Detect which cell encompasses the target text, then output its (x, y) center coordinate. 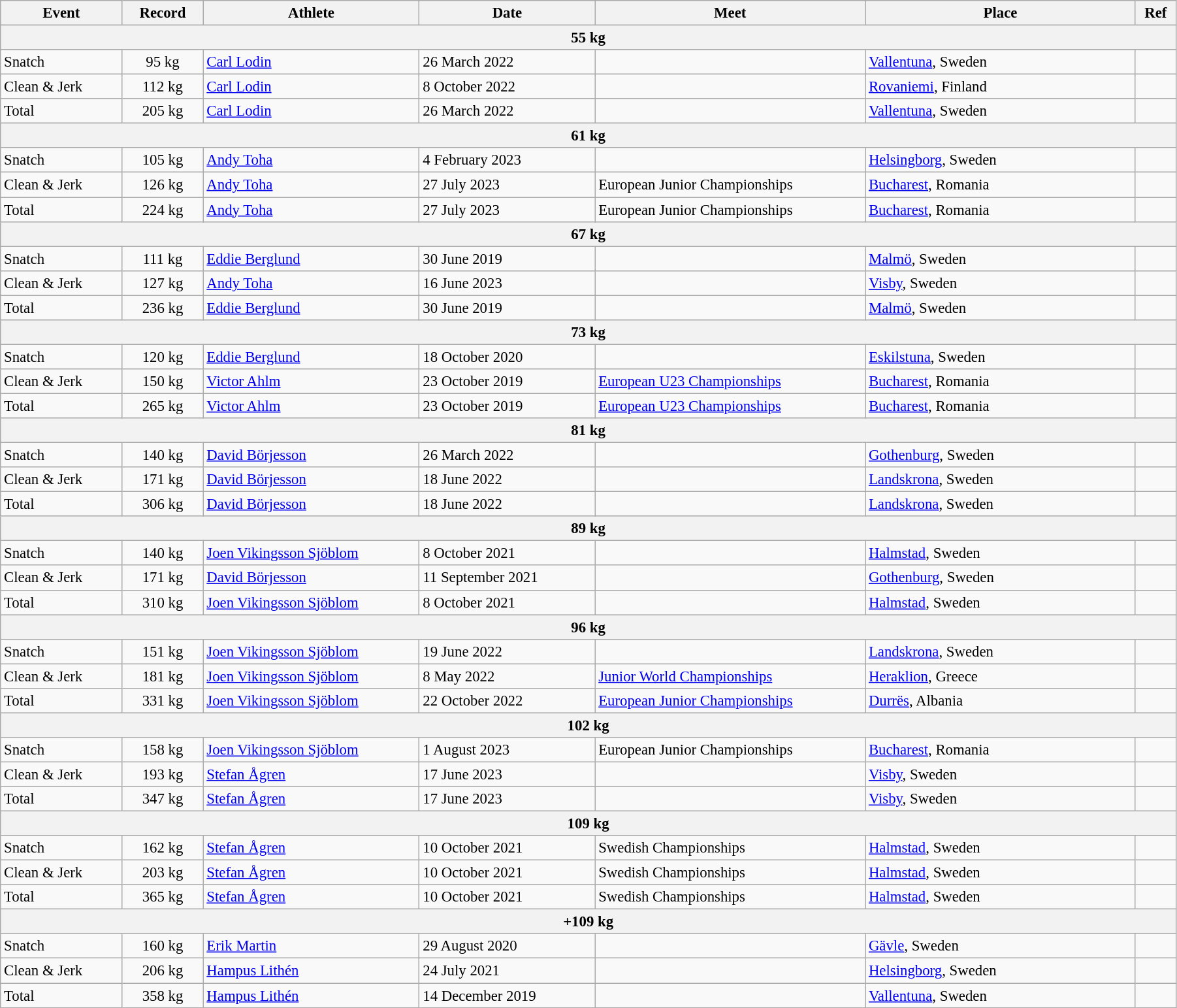
Place (1001, 13)
Junior World Championships (730, 676)
18 October 2020 (507, 357)
73 kg (588, 333)
160 kg (163, 947)
Date (507, 13)
29 August 2020 (507, 947)
81 kg (588, 431)
Record (163, 13)
1 August 2023 (507, 750)
19 June 2022 (507, 651)
Athlete (311, 13)
150 kg (163, 382)
8 May 2022 (507, 676)
Erik Martin (311, 947)
Meet (730, 13)
347 kg (163, 799)
331 kg (163, 701)
22 October 2022 (507, 701)
24 July 2021 (507, 971)
Heraklion, Greece (1001, 676)
224 kg (163, 210)
109 kg (588, 824)
8 October 2022 (507, 87)
236 kg (163, 308)
11 September 2021 (507, 578)
203 kg (163, 873)
127 kg (163, 283)
Eskilstuna, Sweden (1001, 357)
14 December 2019 (507, 996)
55 kg (588, 38)
61 kg (588, 136)
158 kg (163, 750)
365 kg (163, 897)
16 June 2023 (507, 283)
193 kg (163, 774)
Gävle, Sweden (1001, 947)
162 kg (163, 848)
306 kg (163, 504)
111 kg (163, 259)
265 kg (163, 406)
151 kg (163, 651)
206 kg (163, 971)
4 February 2023 (507, 160)
310 kg (163, 602)
Durrës, Albania (1001, 701)
102 kg (588, 725)
126 kg (163, 185)
358 kg (163, 996)
Ref (1155, 13)
67 kg (588, 234)
205 kg (163, 111)
181 kg (163, 676)
105 kg (163, 160)
112 kg (163, 87)
120 kg (163, 357)
Rovaniemi, Finland (1001, 87)
+109 kg (588, 922)
95 kg (163, 62)
96 kg (588, 627)
89 kg (588, 528)
Event (61, 13)
